Return (x, y) of the center of cell containing provided text 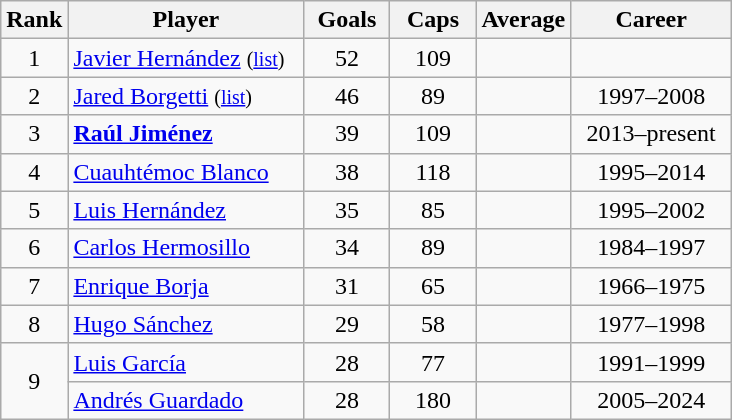
7 (34, 286)
Hugo Sánchez (186, 324)
Rank (34, 20)
38 (347, 172)
29 (347, 324)
58 (433, 324)
46 (347, 96)
Luis García (186, 362)
Javier Hernández (list) (186, 58)
Andrés Guardado (186, 400)
5 (34, 210)
1991–1999 (652, 362)
2 (34, 96)
Luis Hernández (186, 210)
Cuauhtémoc Blanco (186, 172)
118 (433, 172)
Raúl Jiménez (186, 134)
Carlos Hermosillo (186, 248)
2005–2024 (652, 400)
1966–1975 (652, 286)
Goals (347, 20)
65 (433, 286)
8 (34, 324)
34 (347, 248)
3 (34, 134)
6 (34, 248)
Average (524, 20)
2013–present (652, 134)
52 (347, 58)
1995–2014 (652, 172)
39 (347, 134)
1997–2008 (652, 96)
Career (652, 20)
Caps (433, 20)
4 (34, 172)
85 (433, 210)
180 (433, 400)
1995–2002 (652, 210)
77 (433, 362)
Player (186, 20)
1 (34, 58)
31 (347, 286)
35 (347, 210)
Jared Borgetti (list) (186, 96)
Enrique Borja (186, 286)
1984–1997 (652, 248)
1977–1998 (652, 324)
9 (34, 381)
